Find where the given text appears and provide that cell's center as (x, y) coordinate. 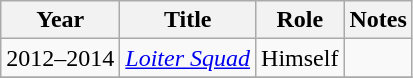
Role (300, 20)
Title (188, 20)
Loiter Squad (188, 58)
Year (60, 20)
Notes (378, 20)
Himself (300, 58)
2012–2014 (60, 58)
